For the text-containing cell, return its midpoint in (x, y) coordinate format. 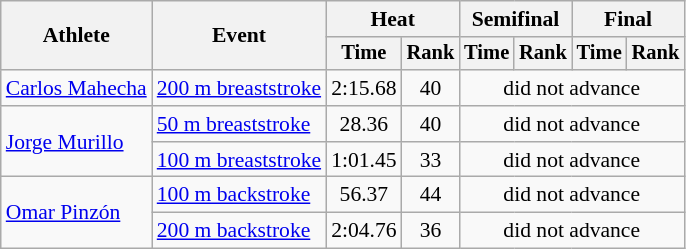
28.36 (364, 124)
Final (628, 19)
200 m breaststroke (239, 88)
Omar Pinzón (76, 212)
100 m backstroke (239, 195)
33 (431, 160)
Heat (392, 19)
Event (239, 36)
50 m breaststroke (239, 124)
44 (431, 195)
36 (431, 231)
1:01.45 (364, 160)
Jorge Murillo (76, 142)
Semifinal (515, 19)
200 m backstroke (239, 231)
56.37 (364, 195)
2:15.68 (364, 88)
Carlos Mahecha (76, 88)
2:04.76 (364, 231)
Athlete (76, 36)
100 m breaststroke (239, 160)
